Locate the cell with the specified text and output its (x, y) center coordinate. 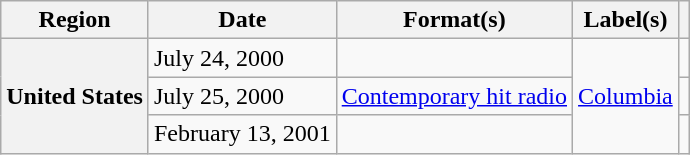
Label(s) (626, 20)
Date (242, 20)
February 13, 2001 (242, 134)
Region (75, 20)
Format(s) (454, 20)
United States (75, 96)
Contemporary hit radio (454, 96)
Columbia (626, 96)
July 24, 2000 (242, 58)
July 25, 2000 (242, 96)
